From the cell containing the given text, extract its center point as (x, y) coordinate. 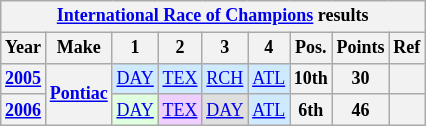
Pos. (312, 48)
Make (78, 48)
Pontiac (78, 94)
2005 (24, 78)
1 (135, 48)
46 (360, 110)
10th (312, 78)
2 (180, 48)
2006 (24, 110)
Year (24, 48)
3 (225, 48)
Ref (407, 48)
Points (360, 48)
International Race of Champions results (213, 16)
RCH (225, 78)
6th (312, 110)
30 (360, 78)
4 (269, 48)
